Return the (x, y) coordinate for the center point of the cell that contains the specified text.  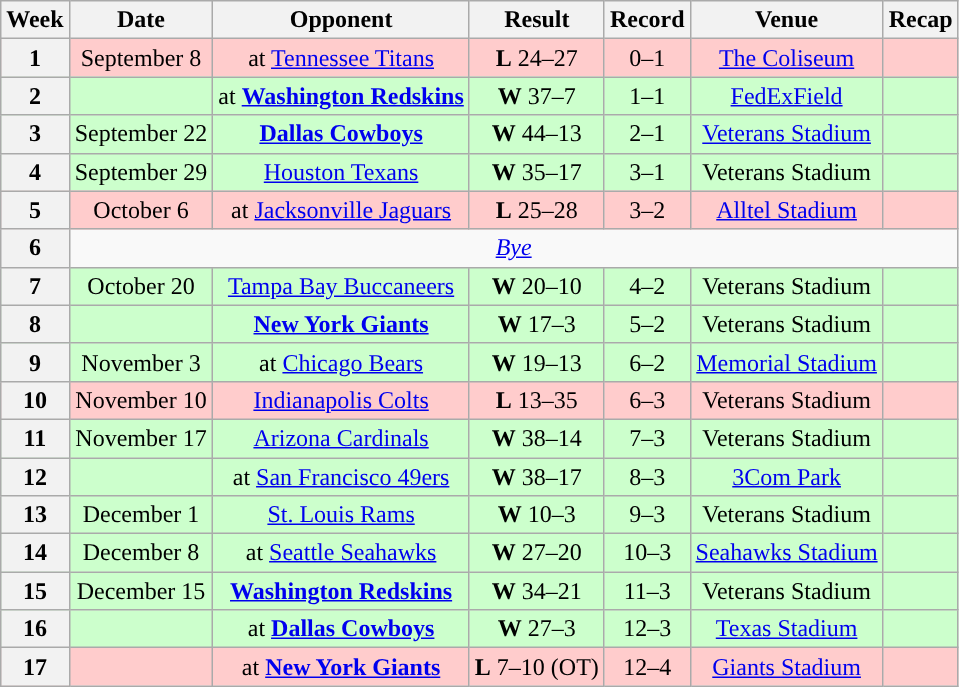
L 7–10 (OT) (536, 667)
November 17 (141, 438)
Washington Redskins (341, 591)
13 (35, 515)
2–1 (647, 134)
W 38–17 (536, 477)
7 (35, 286)
W 17–3 (536, 324)
W 34–21 (536, 591)
4–2 (647, 286)
W 20–10 (536, 286)
W 27–20 (536, 553)
10–3 (647, 553)
3–1 (647, 172)
10 (35, 400)
Date (141, 20)
September 8 (141, 58)
November 3 (141, 362)
at Dallas Cowboys (341, 629)
December 1 (141, 515)
L 25–28 (536, 210)
11–3 (647, 591)
6–2 (647, 362)
Seahawks Stadium (786, 553)
W 35–17 (536, 172)
2 (35, 96)
Arizona Cardinals (341, 438)
The Coliseum (786, 58)
W 27–3 (536, 629)
FedExField (786, 96)
at Jacksonville Jaguars (341, 210)
14 (35, 553)
6 (35, 248)
Houston Texans (341, 172)
September 29 (141, 172)
Alltel Stadium (786, 210)
W 19–13 (536, 362)
0–1 (647, 58)
4 (35, 172)
Tampa Bay Buccaneers (341, 286)
Memorial Stadium (786, 362)
12–4 (647, 667)
12 (35, 477)
at New York Giants (341, 667)
Bye (514, 248)
Recap (920, 20)
Giants Stadium (786, 667)
Venue (786, 20)
September 22 (141, 134)
5–2 (647, 324)
Texas Stadium (786, 629)
7–3 (647, 438)
3 (35, 134)
Indianapolis Colts (341, 400)
Week (35, 20)
at San Francisco 49ers (341, 477)
9–3 (647, 515)
3–2 (647, 210)
16 (35, 629)
17 (35, 667)
1–1 (647, 96)
Dallas Cowboys (341, 134)
at Tennessee Titans (341, 58)
12–3 (647, 629)
December 15 (141, 591)
1 (35, 58)
W 38–14 (536, 438)
Opponent (341, 20)
9 (35, 362)
15 (35, 591)
Result (536, 20)
at Seattle Seahawks (341, 553)
W 37–7 (536, 96)
L 13–35 (536, 400)
3Com Park (786, 477)
October 20 (141, 286)
St. Louis Rams (341, 515)
5 (35, 210)
W 10–3 (536, 515)
6–3 (647, 400)
8 (35, 324)
W 44–13 (536, 134)
December 8 (141, 553)
11 (35, 438)
New York Giants (341, 324)
L 24–27 (536, 58)
at Washington Redskins (341, 96)
November 10 (141, 400)
October 6 (141, 210)
8–3 (647, 477)
Record (647, 20)
at Chicago Bears (341, 362)
